Provide the (X, Y) coordinate of the cell's center where the given text is located.  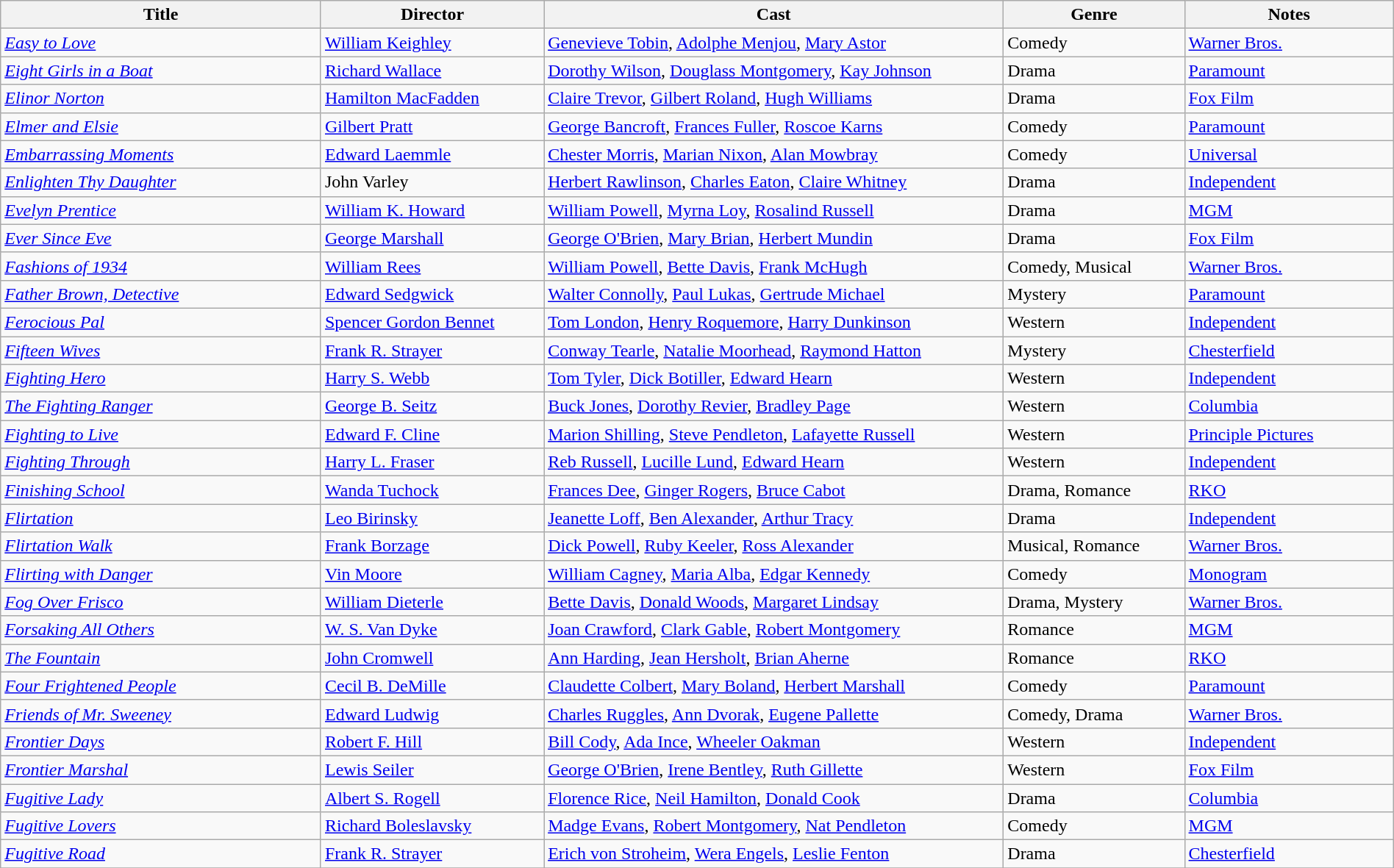
Evelyn Prentice (161, 210)
Albert S. Rogell (432, 797)
Comedy, Musical (1094, 266)
The Fighting Ranger (161, 406)
Harry S. Webb (432, 379)
Universal (1289, 154)
William K. Howard (432, 210)
Marion Shilling, Steve Pendleton, Lafayette Russell (773, 434)
Friends of Mr. Sweeney (161, 714)
Drama, Romance (1094, 490)
John Cromwell (432, 658)
Spencer Gordon Bennet (432, 322)
Madge Evans, Robert Montgomery, Nat Pendleton (773, 826)
Title (161, 15)
Fighting Hero (161, 379)
Hamilton MacFadden (432, 98)
Tom London, Henry Roquemore, Harry Dunkinson (773, 322)
Tom Tyler, Dick Botiller, Edward Hearn (773, 379)
Musical, Romance (1094, 546)
Cast (773, 15)
Gilbert Pratt (432, 126)
Edward Sedgwick (432, 294)
Dick Powell, Ruby Keeler, Ross Alexander (773, 546)
Easy to Love (161, 43)
Drama, Mystery (1094, 602)
Frank Borzage (432, 546)
Conway Tearle, Natalie Moorhead, Raymond Hatton (773, 351)
Edward Ludwig (432, 714)
Four Frightened People (161, 686)
Ferocious Pal (161, 322)
Chester Morris, Marian Nixon, Alan Mowbray (773, 154)
Richard Boleslavsky (432, 826)
Richard Wallace (432, 71)
Fugitive Road (161, 854)
William Cagney, Maria Alba, Edgar Kennedy (773, 574)
John Varley (432, 182)
Monogram (1289, 574)
Frontier Days (161, 742)
Edward Laemmle (432, 154)
W. S. Van Dyke (432, 630)
Genre (1094, 15)
Robert F. Hill (432, 742)
Walter Connolly, Paul Lukas, Gertrude Michael (773, 294)
Finishing School (161, 490)
Fighting to Live (161, 434)
Forsaking All Others (161, 630)
Herbert Rawlinson, Charles Eaton, Claire Whitney (773, 182)
George O'Brien, Irene Bentley, Ruth Gillette (773, 770)
Embarrassing Moments (161, 154)
Fifteen Wives (161, 351)
Fog Over Frisco (161, 602)
Vin Moore (432, 574)
Elmer and Elsie (161, 126)
George Marshall (432, 238)
William Dieterle (432, 602)
Jeanette Loff, Ben Alexander, Arthur Tracy (773, 518)
Principle Pictures (1289, 434)
Fashions of 1934 (161, 266)
Eight Girls in a Boat (161, 71)
Notes (1289, 15)
Frontier Marshal (161, 770)
Leo Birinsky (432, 518)
Enlighten Thy Daughter (161, 182)
Flirtation Walk (161, 546)
Genevieve Tobin, Adolphe Menjou, Mary Astor (773, 43)
William Powell, Myrna Loy, Rosalind Russell (773, 210)
Charles Ruggles, Ann Dvorak, Eugene Pallette (773, 714)
Ever Since Eve (161, 238)
Frances Dee, Ginger Rogers, Bruce Cabot (773, 490)
Claudette Colbert, Mary Boland, Herbert Marshall (773, 686)
Bette Davis, Donald Woods, Margaret Lindsay (773, 602)
Reb Russell, Lucille Lund, Edward Hearn (773, 462)
Buck Jones, Dorothy Revier, Bradley Page (773, 406)
Edward F. Cline (432, 434)
Cecil B. DeMille (432, 686)
Comedy, Drama (1094, 714)
Joan Crawford, Clark Gable, Robert Montgomery (773, 630)
Fugitive Lady (161, 797)
Florence Rice, Neil Hamilton, Donald Cook (773, 797)
Harry L. Fraser (432, 462)
Lewis Seiler (432, 770)
William Keighley (432, 43)
Elinor Norton (161, 98)
The Fountain (161, 658)
Flirting with Danger (161, 574)
Fighting Through (161, 462)
Bill Cody, Ada Ince, Wheeler Oakman (773, 742)
William Powell, Bette Davis, Frank McHugh (773, 266)
Dorothy Wilson, Douglass Montgomery, Kay Johnson (773, 71)
Flirtation (161, 518)
Fugitive Lovers (161, 826)
George B. Seitz (432, 406)
William Rees (432, 266)
Ann Harding, Jean Hersholt, Brian Aherne (773, 658)
George O'Brien, Mary Brian, Herbert Mundin (773, 238)
Claire Trevor, Gilbert Roland, Hugh Williams (773, 98)
Erich von Stroheim, Wera Engels, Leslie Fenton (773, 854)
Wanda Tuchock (432, 490)
Father Brown, Detective (161, 294)
George Bancroft, Frances Fuller, Roscoe Karns (773, 126)
Director (432, 15)
